Detect which cell encompasses the target text, then output its (X, Y) center coordinate. 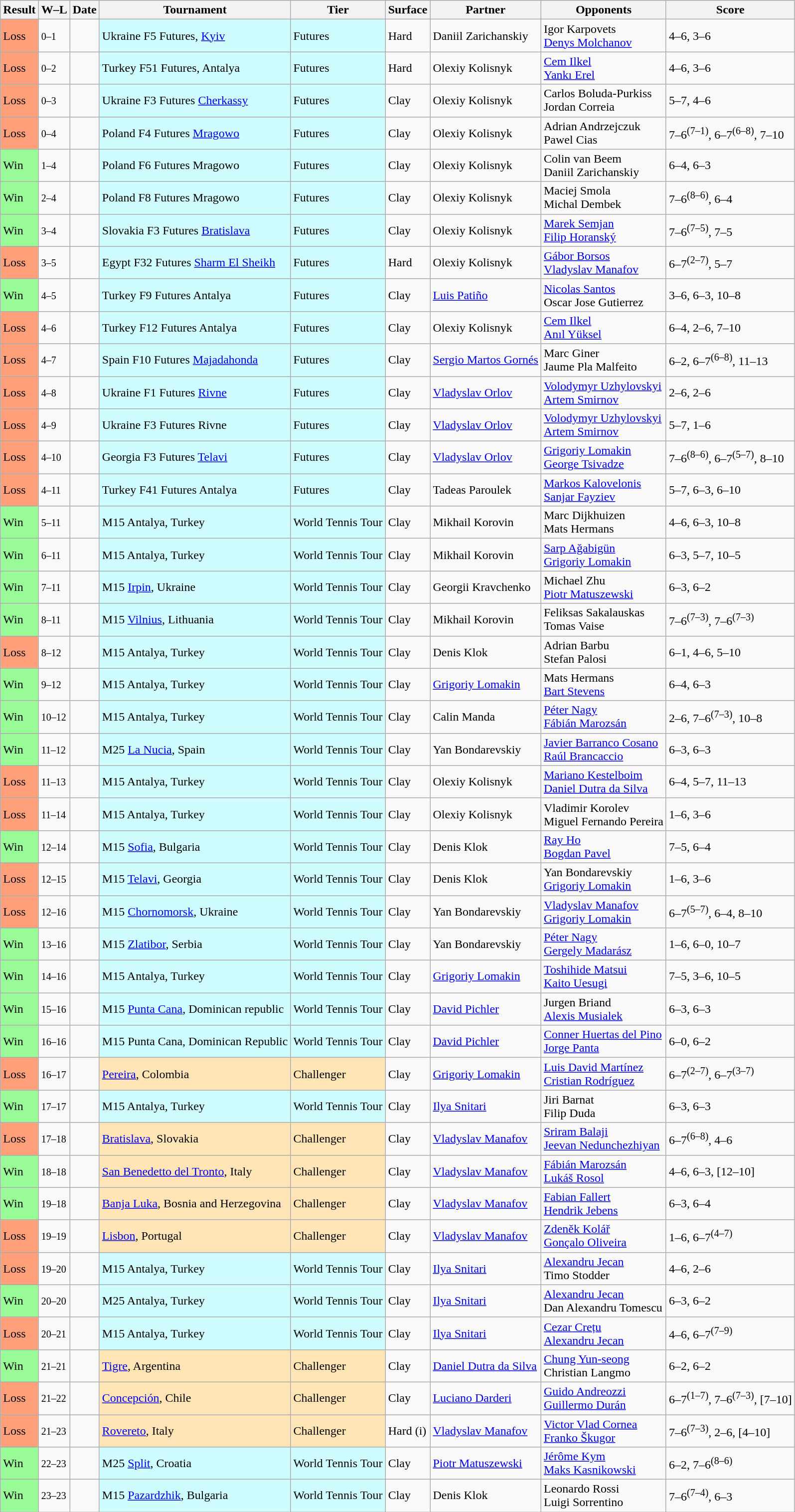
Igor Karpovets Denys Molchanov (603, 36)
14–16 (54, 976)
Marek Semjan Filip Horanský (603, 230)
Zdeněk Kolář Gonçalo Oliveira (603, 1236)
4–5 (54, 295)
3–6, 6–3, 10–8 (730, 295)
19–20 (54, 1269)
Lisbon, Portugal (195, 1236)
Chung Yun-seong Christian Langmo (603, 1365)
11–13 (54, 782)
Fabian Fallert Hendrik Jebens (603, 1204)
4–6 (54, 327)
11–14 (54, 814)
Sriram Balaji Jeevan Nedunchezhiyan (603, 1139)
W–L (54, 10)
7–11 (54, 587)
Poland F8 Futures Mragowo (195, 197)
Luciano Darderi (485, 1398)
Gábor Borsos Vladyslav Manafov (603, 262)
5–11 (54, 523)
17–17 (54, 1106)
Rovereto, Italy (195, 1430)
10–12 (54, 717)
M25 La Nucia, Spain (195, 749)
Ukraine F3 Futures Rivne (195, 425)
2–4 (54, 197)
M15 Telavi, Georgia (195, 879)
Michael Zhu Piotr Matuszewski (603, 587)
0–3 (54, 101)
Colin van Beem Daniil Zarichanskiy (603, 166)
M15 Irpin, Ukraine (195, 587)
Daniil Zarichanskiy (485, 36)
5–7, 6–3, 6–10 (730, 490)
M15 Zlatibor, Serbia (195, 945)
7–6(8–6), 6–4 (730, 197)
Adrian Andrzejczuk Pawel Cias (603, 133)
22–23 (54, 1463)
Mats Hermans Bart Stevens (603, 684)
6–3, 6–4 (730, 1204)
Score (730, 10)
16–16 (54, 1041)
Surface (408, 10)
6–7(2–7), 6–7(3–7) (730, 1074)
20–20 (54, 1301)
Vladyslav Manafov Grigoriy Lomakin (603, 912)
Georgii Kravchenko (485, 587)
21–23 (54, 1430)
20–21 (54, 1333)
M25 Antalya, Turkey (195, 1301)
19–18 (54, 1204)
Feliksas Sakalauskas Tomas Vaise (603, 619)
Conner Huertas del Pino Jorge Panta (603, 1041)
Jurgen Briand Alexis Musialek (603, 1009)
M25 Split, Croatia (195, 1463)
7–5, 3–6, 10–5 (730, 976)
Vladimir Korolev Miguel Fernando Pereira (603, 814)
M15 Punta Cana, Dominican republic (195, 1009)
23–23 (54, 1496)
Sergio Martos Gornés (485, 360)
Ray Ho Bogdan Pavel (603, 847)
0–1 (54, 36)
6–7(2–7), 5–7 (730, 262)
Mariano Kestelboim Daniel Dutra da Silva (603, 782)
Luis David Martínez Cristian Rodríguez (603, 1074)
6–7(5–7), 6–4, 8–10 (730, 912)
6–1, 4–6, 5–10 (730, 652)
San Benedetto del Tronto, Italy (195, 1171)
Opponents (603, 10)
3–5 (54, 262)
4–7 (54, 360)
Poland F4 Futures Mragowo (195, 133)
Calin Manda (485, 717)
5–7, 1–6 (730, 425)
Turkey F51 Futures, Antalya (195, 68)
1–4 (54, 166)
Nicolas Santos Oscar Jose Gutierrez (603, 295)
Tadeas Paroulek (485, 490)
Poland F6 Futures Mragowo (195, 166)
M15 Sofia, Bulgaria (195, 847)
Egypt F32 Futures Sharm El Sheikh (195, 262)
Guido Andreozzi Guillermo Durán (603, 1398)
M15 Chornomorsk, Ukraine (195, 912)
Concepción, Chile (195, 1398)
4–10 (54, 458)
Cezar Crețu Alexandru Jecan (603, 1333)
Date (85, 10)
9–12 (54, 684)
Slovakia F3 Futures Bratislava (195, 230)
Cem Ilkel Yankı Erel (603, 68)
0–2 (54, 68)
Alexandru Jecan Timo Stodder (603, 1269)
4–6, 6–3, [12–10] (730, 1171)
7–6(7–3), 2–6, [4–10] (730, 1430)
2–6, 7–6(7–3), 10–8 (730, 717)
6–4, 5–7, 11–13 (730, 782)
Spain F10 Futures Majadahonda (195, 360)
6–0, 6–2 (730, 1041)
18–18 (54, 1171)
4–11 (54, 490)
Péter Nagy Gergely Madarász (603, 945)
Marc Dijkhuizen Mats Hermans (603, 523)
Result (19, 10)
7–5, 6–4 (730, 847)
21–22 (54, 1398)
8–12 (54, 652)
Luis Patiño (485, 295)
11–12 (54, 749)
19–19 (54, 1236)
6–11 (54, 555)
17–18 (54, 1139)
1–6, 6–0, 10–7 (730, 945)
Banja Luka, Bosnia and Herzegovina (195, 1204)
Carlos Boluda-Purkiss Jordan Correia (603, 101)
1–6, 6–7(4–7) (730, 1236)
M15 Pazardzhik, Bulgaria (195, 1496)
Turkey F12 Futures Antalya (195, 327)
21–21 (54, 1365)
Jérôme Kym Maks Kasnikowski (603, 1463)
M15 Vilnius, Lithuania (195, 619)
6–7(1–7), 7–6(7–3), [7–10] (730, 1398)
Marc Giner Jaume Pla Malfeito (603, 360)
Bratislava, Slovakia (195, 1139)
Ukraine F1 Futures Rivne (195, 392)
Jiri Barnat Filip Duda (603, 1106)
7–6(8–6), 6–7(5–7), 8–10 (730, 458)
Hard (i) (408, 1430)
Grigoriy Lomakin George Tsivadze (603, 458)
Turkey F41 Futures Antalya (195, 490)
16–17 (54, 1074)
Sarp Ağabigün Grigoriy Lomakin (603, 555)
4–9 (54, 425)
6–2, 7–6(8–6) (730, 1463)
6–2, 6–7(6–8), 11–13 (730, 360)
12–14 (54, 847)
Péter Nagy Fábián Marozsán (603, 717)
Markos Kalovelonis Sanjar Fayziev (603, 490)
7–6(7–3), 7–6(7–3) (730, 619)
12–16 (54, 912)
Cem Ilkel Anıl Yüksel (603, 327)
Adrian Barbu Stefan Palosi (603, 652)
6–2, 6–2 (730, 1365)
Turkey F9 Futures Antalya (195, 295)
Tournament (195, 10)
4–6, 6–7(7–9) (730, 1333)
Ukraine F5 Futures, Kyiv (195, 36)
Piotr Matuszewski (485, 1463)
Tier (338, 10)
2–6, 2–6 (730, 392)
6–7(6–8), 4–6 (730, 1139)
7–6(7–1), 6–7(6–8), 7–10 (730, 133)
15–16 (54, 1009)
7–6(7–4), 6–3 (730, 1496)
Daniel Dutra da Silva (485, 1365)
Fábián Marozsán Lukáš Rosol (603, 1171)
6–3, 5–7, 10–5 (730, 555)
Alexandru Jecan Dan Alexandru Tomescu (603, 1301)
Ukraine F3 Futures Cherkassy (195, 101)
Tigre, Argentina (195, 1365)
Yan Bondarevskiy Grigoriy Lomakin (603, 879)
Pereira, Colombia (195, 1074)
4–8 (54, 392)
Partner (485, 10)
Maciej Smola Michal Dembek (603, 197)
Victor Vlad Cornea Franko Škugor (603, 1430)
Leonardo Rossi Luigi Sorrentino (603, 1496)
3–4 (54, 230)
Javier Barranco Cosano Raúl Brancaccio (603, 749)
M15 Punta Cana, Dominican Republic (195, 1041)
Toshihide Matsui Kaito Uesugi (603, 976)
6–4, 2–6, 7–10 (730, 327)
13–16 (54, 945)
8–11 (54, 619)
Georgia F3 Futures Telavi (195, 458)
0–4 (54, 133)
5–7, 4–6 (730, 101)
7–6(7–5), 7–5 (730, 230)
12–15 (54, 879)
4–6, 6–3, 10–8 (730, 523)
4–6, 2–6 (730, 1269)
